Extract the [X, Y] coordinate from the center of the cell holding the provided text.  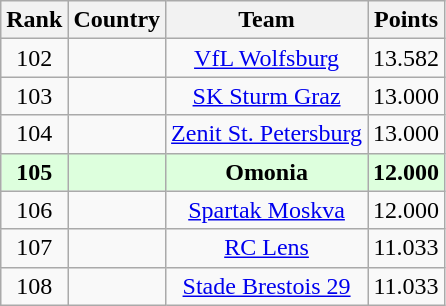
Team [267, 20]
SK Sturm Graz [267, 96]
VfL Wolfsburg [267, 58]
105 [34, 172]
Spartak Moskva [267, 210]
Rank [34, 20]
13.582 [406, 58]
Points [406, 20]
108 [34, 286]
Stade Brestois 29 [267, 286]
Omonia [267, 172]
Zenit St. Petersburg [267, 134]
104 [34, 134]
103 [34, 96]
106 [34, 210]
107 [34, 248]
Country [117, 20]
RC Lens [267, 248]
102 [34, 58]
